Return [x, y] of the center of cell containing provided text 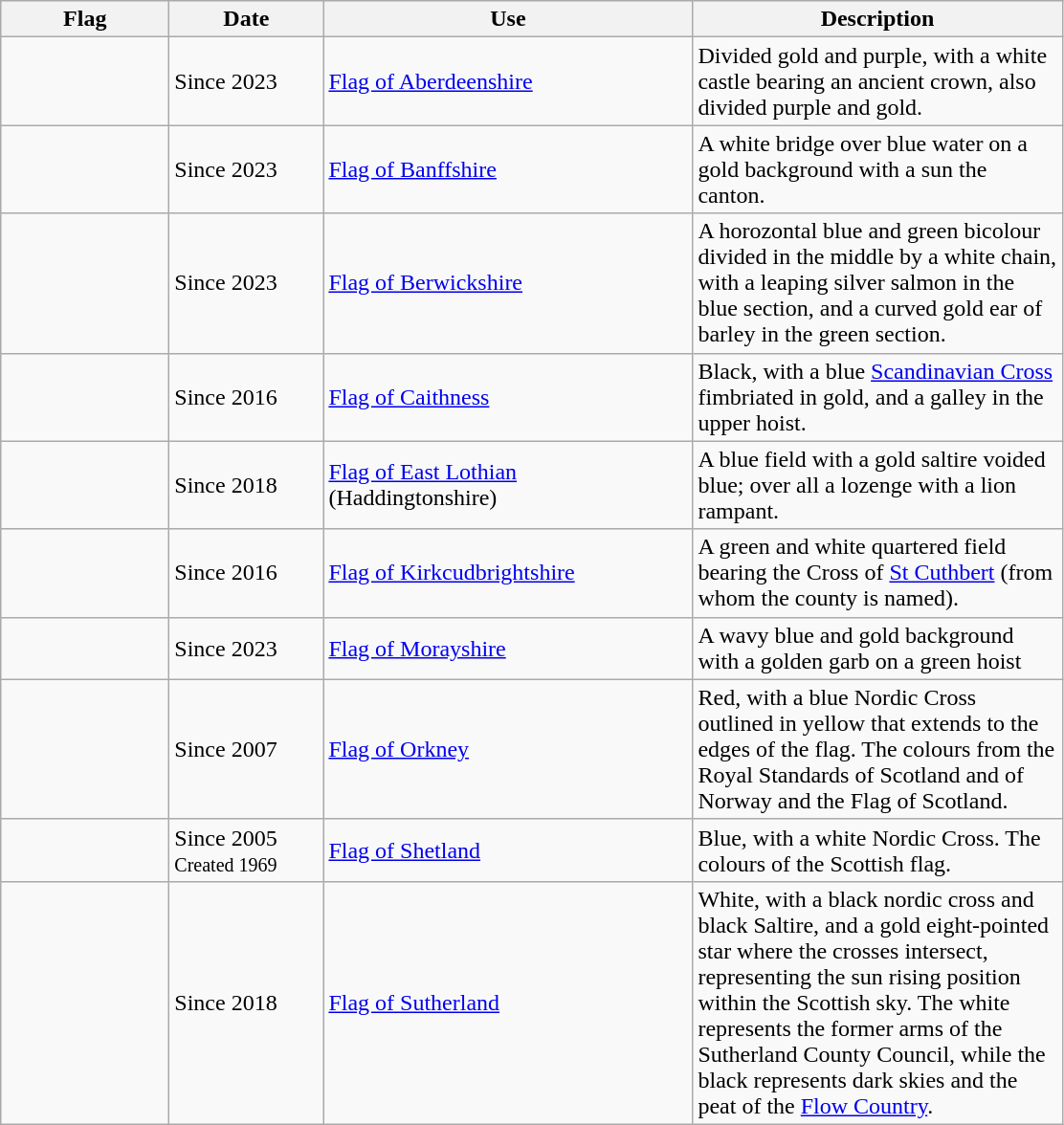
Flag of Morayshire [508, 649]
A green and white quartered field bearing the Cross of St Cuthbert (from whom the county is named). [877, 573]
Flag of East Lothian (Haddingtonshire) [508, 485]
Date [247, 19]
Black, with a blue Scandinavian Cross fimbriated in gold, and a galley in the upper hoist. [877, 397]
Flag of Kirkcudbrightshire [508, 573]
A blue field with a gold saltire voided blue; over all a lozenge with a lion rampant. [877, 485]
Flag [85, 19]
Since 2007 [247, 749]
Description [877, 19]
Flag of Aberdeenshire [508, 81]
Since 2005 Created 1969 [247, 849]
A wavy blue and gold background with a golden garb on a green hoist [877, 649]
Flag of Banffshire [508, 169]
Use [508, 19]
Flag of Sutherland [508, 1003]
Blue, with a white Nordic Cross. The colours of the Scottish flag. [877, 849]
A white bridge over blue water on a gold background with a sun the canton. [877, 169]
Flag of Berwickshire [508, 283]
Flag of Orkney [508, 749]
Divided gold and purple, with a white castle bearing an ancient crown, also divided purple and gold. [877, 81]
Flag of Shetland [508, 849]
Flag of Caithness [508, 397]
